Provide the [x, y] coordinate of the cell's center where the given text is located.  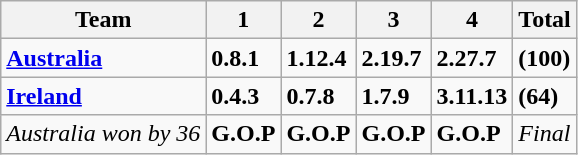
(64) [545, 96]
2.19.7 [394, 58]
3.11.13 [472, 96]
2.27.7 [472, 58]
0.4.3 [244, 96]
Australia [104, 58]
1.12.4 [318, 58]
Ireland [104, 96]
Australia won by 36 [104, 134]
1 [244, 20]
(100) [545, 58]
Total [545, 20]
0.8.1 [244, 58]
Final [545, 134]
2 [318, 20]
Team [104, 20]
0.7.8 [318, 96]
1.7.9 [394, 96]
4 [472, 20]
3 [394, 20]
